Identify which cell holds the provided text, then report its [x, y] central coordinate. 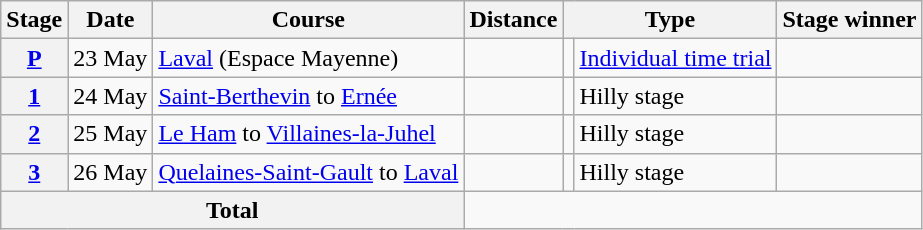
Le Ham to Villaines-la-Juhel [308, 134]
Individual time trial [676, 58]
24 May [110, 96]
Stage [34, 20]
P [34, 58]
3 [34, 172]
Saint-Berthevin to Ernée [308, 96]
26 May [110, 172]
2 [34, 134]
23 May [110, 58]
1 [34, 96]
Date [110, 20]
Quelaines-Saint-Gault to Laval [308, 172]
25 May [110, 134]
Type [670, 20]
Distance [514, 20]
Total [232, 210]
Course [308, 20]
Laval (Espace Mayenne) [308, 58]
Stage winner [850, 20]
